Pinpoint the cell where the given text exists, returning its (X, Y) midpoint coordinate. 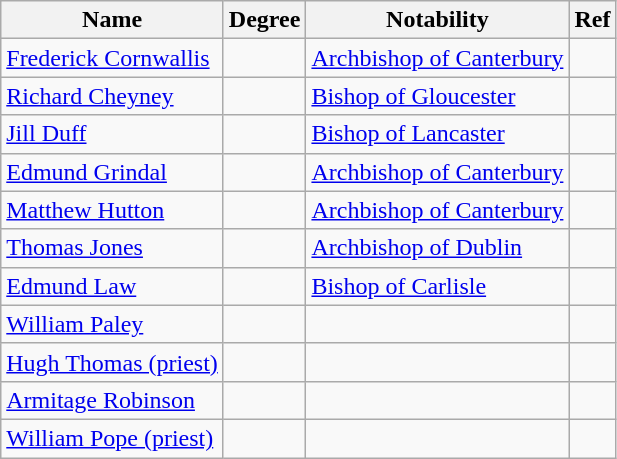
Frederick Cornwallis (112, 58)
Ref (592, 20)
Armitage Robinson (112, 400)
Jill Duff (112, 134)
Degree (264, 20)
Hugh Thomas (priest) (112, 362)
Edmund Grindal (112, 172)
Richard Cheyney (112, 96)
Edmund Law (112, 286)
Notability (438, 20)
Bishop of Gloucester (438, 96)
Archbishop of Dublin (438, 248)
William Pope (priest) (112, 438)
Bishop of Lancaster (438, 134)
Bishop of Carlisle (438, 286)
Name (112, 20)
Thomas Jones (112, 248)
William Paley (112, 324)
Matthew Hutton (112, 210)
